Determine the (x, y) coordinate at the center of the cell enclosing the given text.  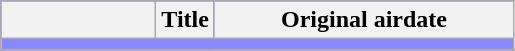
Title (186, 20)
Original airdate (364, 20)
